Pinpoint the cell where the given text exists, returning its [x, y] midpoint coordinate. 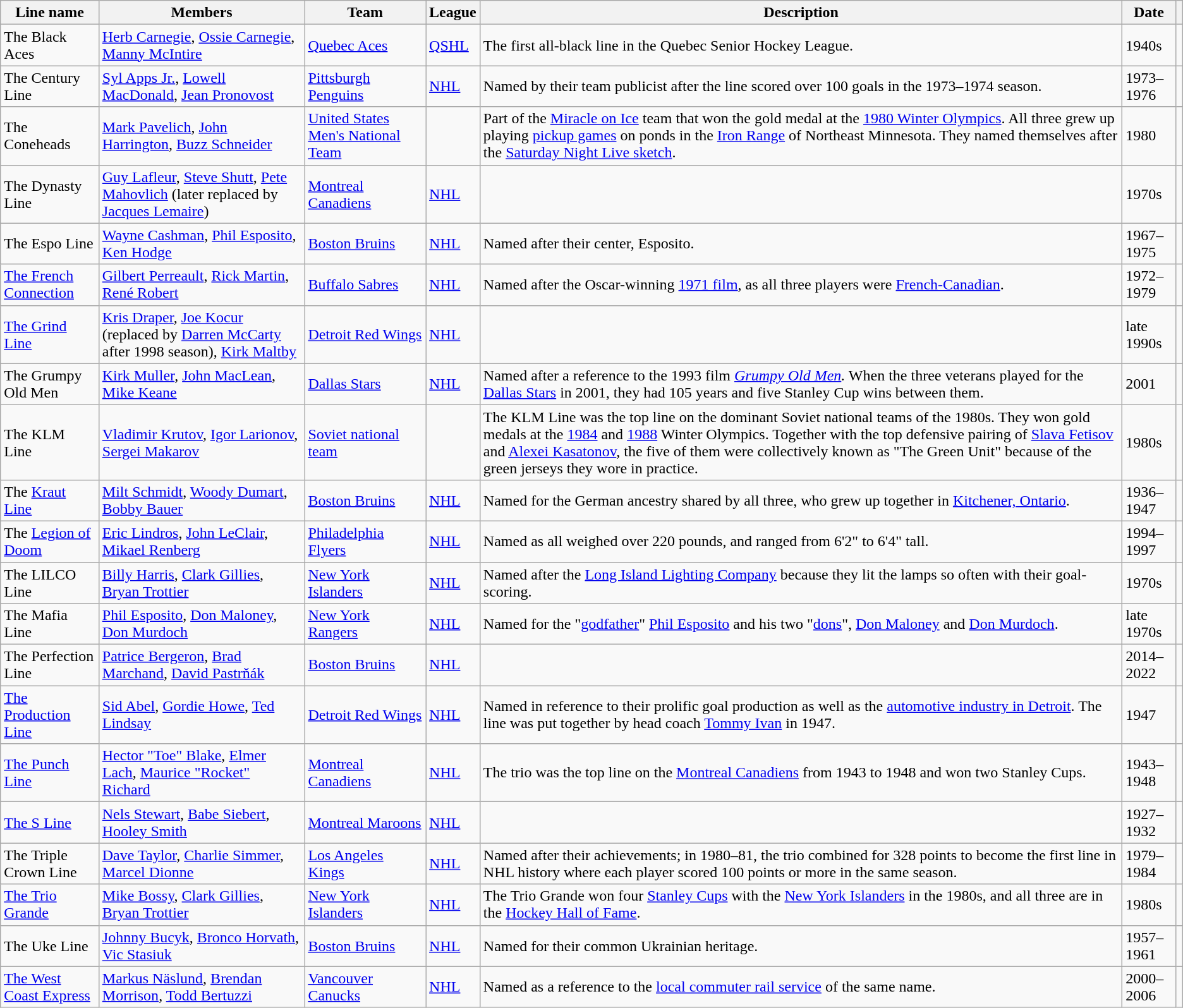
Named after the Oscar-winning 1971 film, as all three players were French-Canadian. [801, 284]
Soviet national team [365, 442]
The Production Line [50, 715]
Kris Draper, Joe Kocur (replaced by Darren McCarty after 1998 season), Kirk Maltby [202, 334]
Dave Taylor, Charlie Simmer, Marcel Dionne [202, 863]
The French Connection [50, 284]
Mark Pavelich, John Harrington, Buzz Schneider [202, 136]
Philadelphia Flyers [365, 541]
Eric Lindros, John LeClair, Mikael Renberg [202, 541]
Named for the "godfather" Phil Esposito and his two "dons", Don Maloney and Don Murdoch. [801, 624]
Montreal Maroons [365, 823]
2001 [1149, 384]
2014–2022 [1149, 665]
The Perfection Line [50, 665]
Syl Apps Jr., Lowell MacDonald, Jean Pronovost [202, 86]
late 1990s [1149, 334]
Johnny Bucyk, Bronco Horvath, Vic Stasiuk [202, 945]
The trio was the top line on the Montreal Canadiens from 1943 to 1948 and won two Stanley Cups. [801, 773]
1940s [1149, 46]
Named for their common Ukrainian heritage. [801, 945]
Milt Schmidt, Woody Dumart, Bobby Bauer [202, 501]
Dallas Stars [365, 384]
Phil Esposito, Don Maloney, Don Murdoch [202, 624]
The KLM Line [50, 442]
Hector "Toe" Blake, Elmer Lach, Maurice "Rocket" Richard [202, 773]
Herb Carnegie, Ossie Carnegie, Manny McIntire [202, 46]
1936–1947 [1149, 501]
Buffalo Sabres [365, 284]
The Espo Line [50, 244]
The first all-black line in the Quebec Senior Hockey League. [801, 46]
Members [202, 13]
The Uke Line [50, 945]
The Triple Crown Line [50, 863]
Gilbert Perreault, Rick Martin, René Robert [202, 284]
Sid Abel, Gordie Howe, Ted Lindsay [202, 715]
Nels Stewart, Babe Siebert, Hooley Smith [202, 823]
Pittsburgh Penguins [365, 86]
The Century Line [50, 86]
United States Men's National Team [365, 136]
Guy Lafleur, Steve Shutt, Pete Mahovlich (later replaced by Jacques Lemaire) [202, 194]
Named for the German ancestry shared by all three, who grew up together in Kitchener, Ontario. [801, 501]
Named as all weighed over 220 pounds, and ranged from 6'2" to 6'4" tall. [801, 541]
1927–1932 [1149, 823]
1957–1961 [1149, 945]
Named after their center, Esposito. [801, 244]
The West Coast Express [50, 987]
1967–1975 [1149, 244]
Date [1149, 13]
The Punch Line [50, 773]
QSHL [453, 46]
2000–2006 [1149, 987]
Vancouver Canucks [365, 987]
The Grind Line [50, 334]
1972–1979 [1149, 284]
Patrice Bergeron, Brad Marchand, David Pastrňák [202, 665]
The Dynasty Line [50, 194]
New York Rangers [365, 624]
1943–1948 [1149, 773]
The Trio Grande won four Stanley Cups with the New York Islanders in the 1980s, and all three are in the Hockey Hall of Fame. [801, 905]
The Coneheads [50, 136]
Named by their team publicist after the line scored over 100 goals in the 1973–1974 season. [801, 86]
1979–1984 [1149, 863]
The Legion of Doom [50, 541]
The Black Aces [50, 46]
Line name [50, 13]
Description [801, 13]
Team [365, 13]
The Trio Grande [50, 905]
Quebec Aces [365, 46]
The Mafia Line [50, 624]
The Kraut Line [50, 501]
Markus Näslund, Brendan Morrison, Todd Bertuzzi [202, 987]
The S Line [50, 823]
Los Angeles Kings [365, 863]
Mike Bossy, Clark Gillies, Bryan Trottier [202, 905]
Named after the Long Island Lighting Company because they lit the lamps so often with their goal-scoring. [801, 583]
Kirk Muller, John MacLean, Mike Keane [202, 384]
The LILCO Line [50, 583]
League [453, 13]
1973–1976 [1149, 86]
late 1970s [1149, 624]
The Grumpy Old Men [50, 384]
Vladimir Krutov, Igor Larionov, Sergei Makarov [202, 442]
1994–1997 [1149, 541]
Named as a reference to the local commuter rail service of the same name. [801, 987]
Billy Harris, Clark Gillies, Bryan Trottier [202, 583]
1980 [1149, 136]
1947 [1149, 715]
Wayne Cashman, Phil Esposito, Ken Hodge [202, 244]
